Output the (X, Y) coordinate of the center of the cell containing the given text.  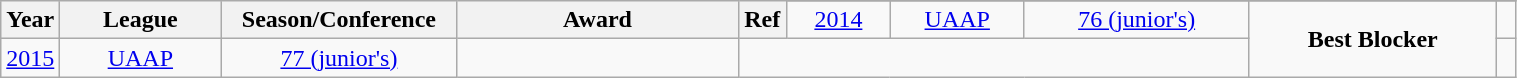
Best Blocker (1373, 39)
2014 (839, 20)
77 (junior's) (339, 58)
Season/Conference (339, 20)
Award (598, 20)
Year (30, 20)
League (140, 20)
76 (junior's) (1136, 20)
Ref (762, 20)
2015 (30, 58)
